Scan for the cell matching the given text and deliver its (x, y) coordinate at center. 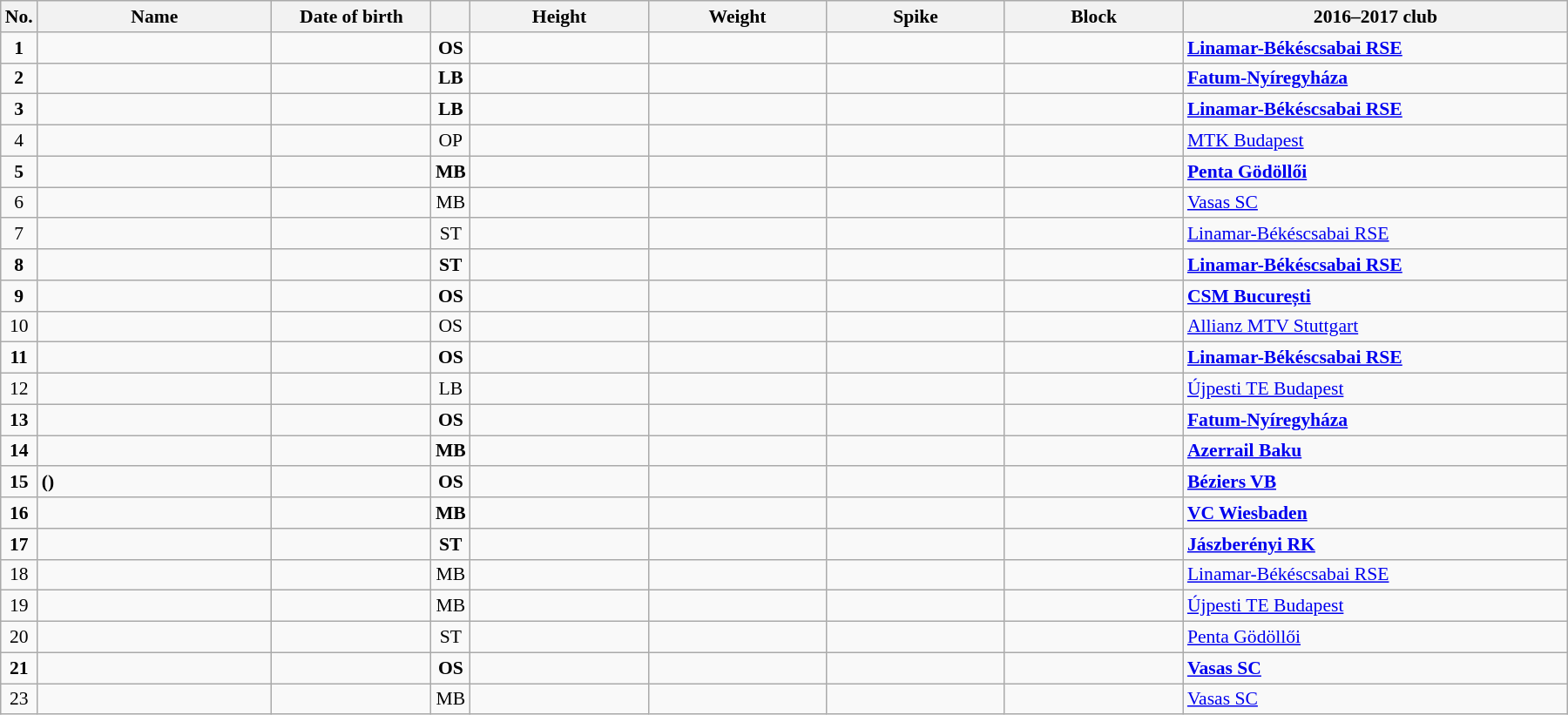
16 (19, 513)
3 (19, 110)
CSM București (1375, 296)
No. (19, 17)
11 (19, 358)
Date of birth (352, 17)
23 (19, 699)
19 (19, 606)
7 (19, 234)
OP (451, 141)
4 (19, 141)
6 (19, 203)
5 (19, 172)
Allianz MTV Stuttgart (1375, 327)
1 (19, 48)
Height (559, 17)
17 (19, 544)
Weight (737, 17)
2016–2017 club (1375, 17)
2 (19, 78)
14 (19, 451)
21 (19, 668)
VC Wiesbaden (1375, 513)
20 (19, 637)
9 (19, 296)
8 (19, 265)
Béziers VB (1375, 482)
MTK Budapest (1375, 141)
Azerrail Baku (1375, 451)
Name (155, 17)
Jászberényi RK (1375, 544)
12 (19, 389)
() (155, 482)
Block (1094, 17)
Spike (916, 17)
10 (19, 327)
15 (19, 482)
18 (19, 575)
13 (19, 420)
